Capture the cell that displays the provided text and extract its [x, y] central coordinate. 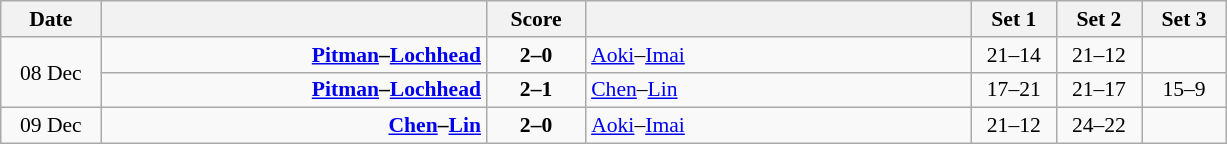
17–21 [1014, 90]
Set 3 [1184, 19]
15–9 [1184, 90]
2–1 [536, 90]
08 Dec [51, 72]
Set 2 [1098, 19]
Date [51, 19]
Score [536, 19]
21–17 [1098, 90]
24–22 [1098, 126]
09 Dec [51, 126]
21–14 [1014, 55]
Set 1 [1014, 19]
